Return the (x, y) coordinate for the center point of the cell that contains the specified text.  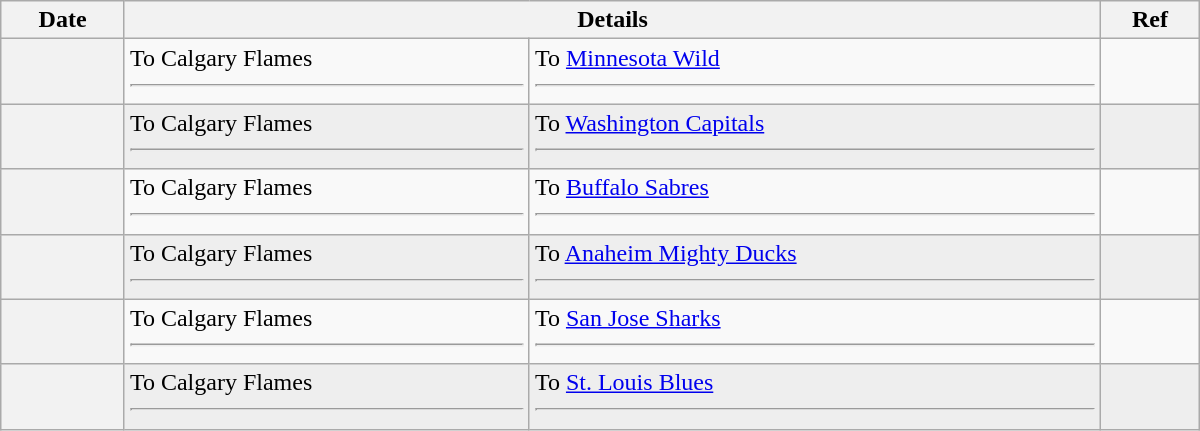
To Washington Capitals (814, 136)
To San Jose Sharks (814, 332)
Ref (1150, 20)
Date (63, 20)
To Buffalo Sabres (814, 202)
To Minnesota Wild (814, 72)
To St. Louis Blues (814, 396)
Details (612, 20)
To Anaheim Mighty Ducks (814, 266)
